For the text-containing cell, return its midpoint in [x, y] coordinate format. 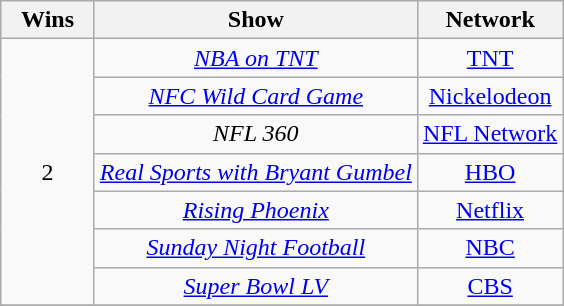
NFL 360 [256, 134]
Show [256, 20]
Rising Phoenix [256, 210]
NFL Network [490, 134]
Nickelodeon [490, 96]
HBO [490, 172]
NBA on TNT [256, 58]
Wins [48, 20]
Network [490, 20]
Netflix [490, 210]
2 [48, 172]
Super Bowl LV [256, 286]
TNT [490, 58]
NFC Wild Card Game [256, 96]
Real Sports with Bryant Gumbel [256, 172]
CBS [490, 286]
NBC [490, 248]
Sunday Night Football [256, 248]
